Search for the cell housing the specified text and yield its [x, y] center coordinate. 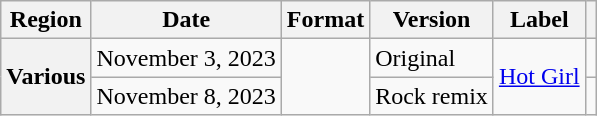
Hot Girl [539, 77]
November 3, 2023 [186, 58]
Date [186, 20]
Various [46, 77]
Region [46, 20]
Version [432, 20]
Original [432, 58]
Label [539, 20]
Format [325, 20]
Rock remix [432, 96]
November 8, 2023 [186, 96]
